For the text-containing cell, return its midpoint in [X, Y] coordinate format. 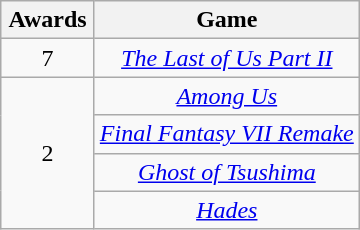
7 [48, 58]
Ghost of Tsushima [226, 172]
Final Fantasy VII Remake [226, 134]
The Last of Us Part II [226, 58]
Hades [226, 210]
2 [48, 153]
Game [226, 20]
Awards [48, 20]
Among Us [226, 96]
